Identify which cell holds the provided text, then report its (X, Y) central coordinate. 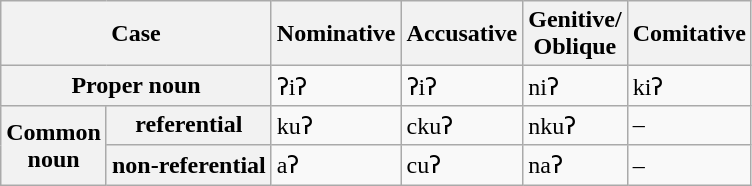
aʔ (336, 165)
non-referential (188, 165)
naʔ (575, 165)
cuʔ (462, 165)
ckuʔ (462, 125)
Accusative (462, 34)
Proper noun (136, 86)
Commonnoun (54, 144)
kuʔ (336, 125)
Nominative (336, 34)
Comitative (689, 34)
referential (188, 125)
nkuʔ (575, 125)
Case (136, 34)
kiʔ (689, 86)
Genitive/Oblique (575, 34)
niʔ (575, 86)
